Return the (x, y) coordinate for the center point of the cell that contains the specified text.  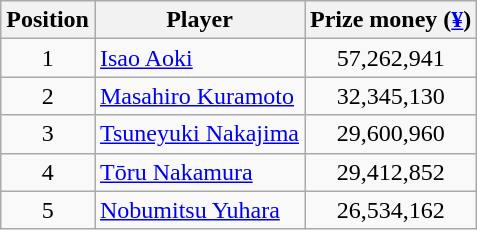
Nobumitsu Yuhara (199, 210)
29,412,852 (390, 172)
4 (48, 172)
Player (199, 20)
3 (48, 134)
Position (48, 20)
Tsuneyuki Nakajima (199, 134)
Tōru Nakamura (199, 172)
32,345,130 (390, 96)
57,262,941 (390, 58)
Prize money (¥) (390, 20)
Isao Aoki (199, 58)
29,600,960 (390, 134)
1 (48, 58)
2 (48, 96)
26,534,162 (390, 210)
5 (48, 210)
Masahiro Kuramoto (199, 96)
